Locate the cell with the specified text and output its (X, Y) center coordinate. 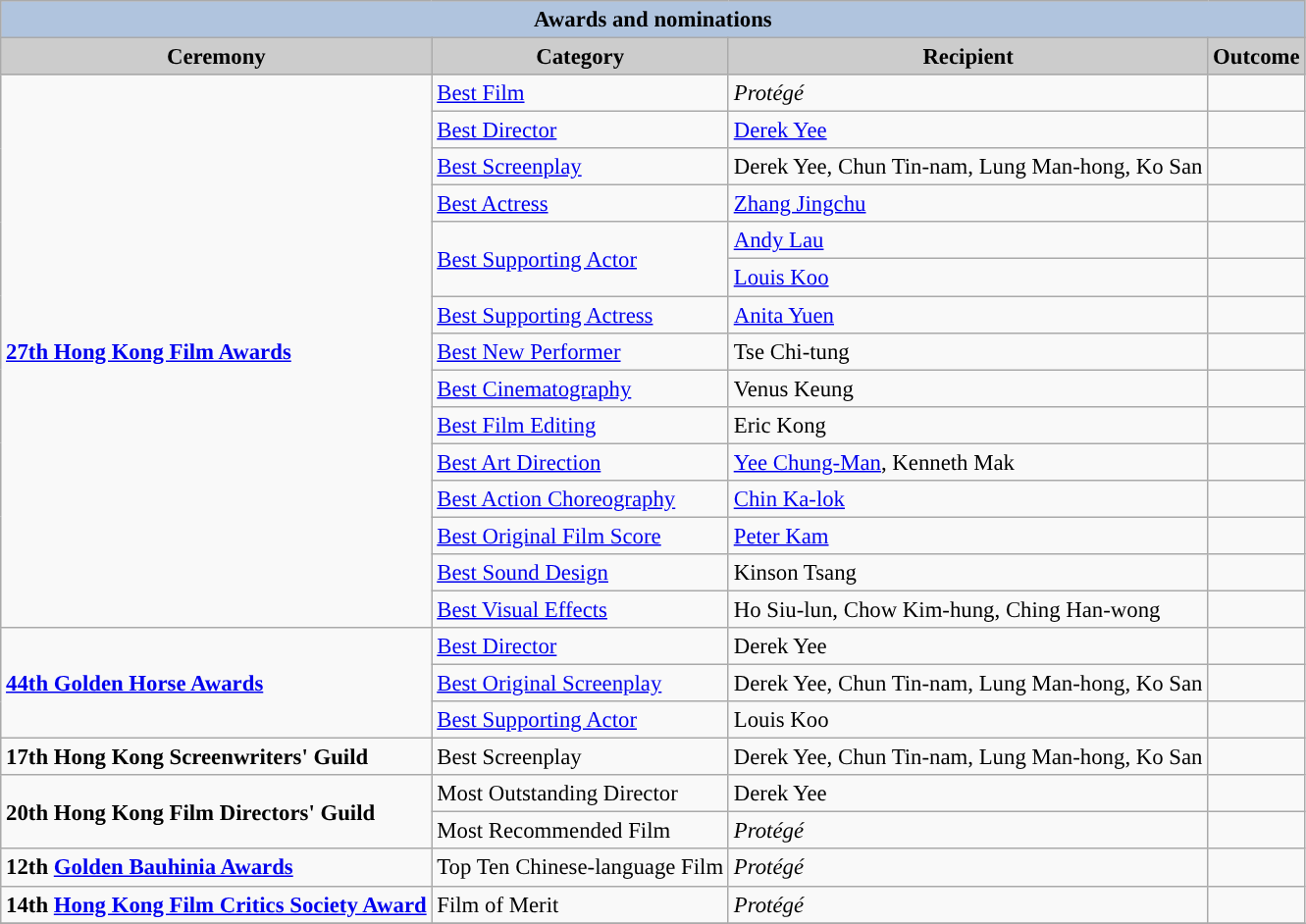
14th Hong Kong Film Critics Society Award (216, 904)
Most Outstanding Director (580, 794)
Best Action Choreography (580, 499)
Category (580, 57)
Outcome (1256, 57)
Venus Keung (967, 388)
Kinson Tsang (967, 573)
Chin Ka-lok (967, 499)
Zhang Jingchu (967, 204)
Best Art Direction (580, 462)
Best Film Editing (580, 425)
Peter Kam (967, 536)
Best Supporting Actress (580, 315)
44th Golden Horse Awards (216, 683)
27th Hong Kong Film Awards (216, 351)
Yee Chung-Man, Kenneth Mak (967, 462)
Ho Siu-lun, Chow Kim-hung, Ching Han-wong (967, 609)
Most Recommended Film (580, 831)
Tse Chi-tung (967, 351)
Film of Merit (580, 904)
Best Visual Effects (580, 609)
Best Sound Design (580, 573)
Best Original Screenplay (580, 684)
Recipient (967, 57)
Eric Kong (967, 425)
Ceremony (216, 57)
Best Film (580, 93)
Top Ten Chinese-language Film (580, 868)
Anita Yuen (967, 315)
Andy Lau (967, 240)
Best Actress (580, 204)
17th Hong Kong Screenwriters' Guild (216, 757)
Best New Performer (580, 351)
12th Golden Bauhinia Awards (216, 868)
Best Original Film Score (580, 536)
Awards and nominations (653, 20)
20th Hong Kong Film Directors' Guild (216, 812)
Best Cinematography (580, 388)
